Return [x, y] of the center of cell containing provided text 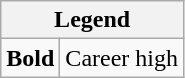
Bold [30, 58]
Legend [92, 20]
Career high [122, 58]
